Return (x, y) of the center of cell containing provided text 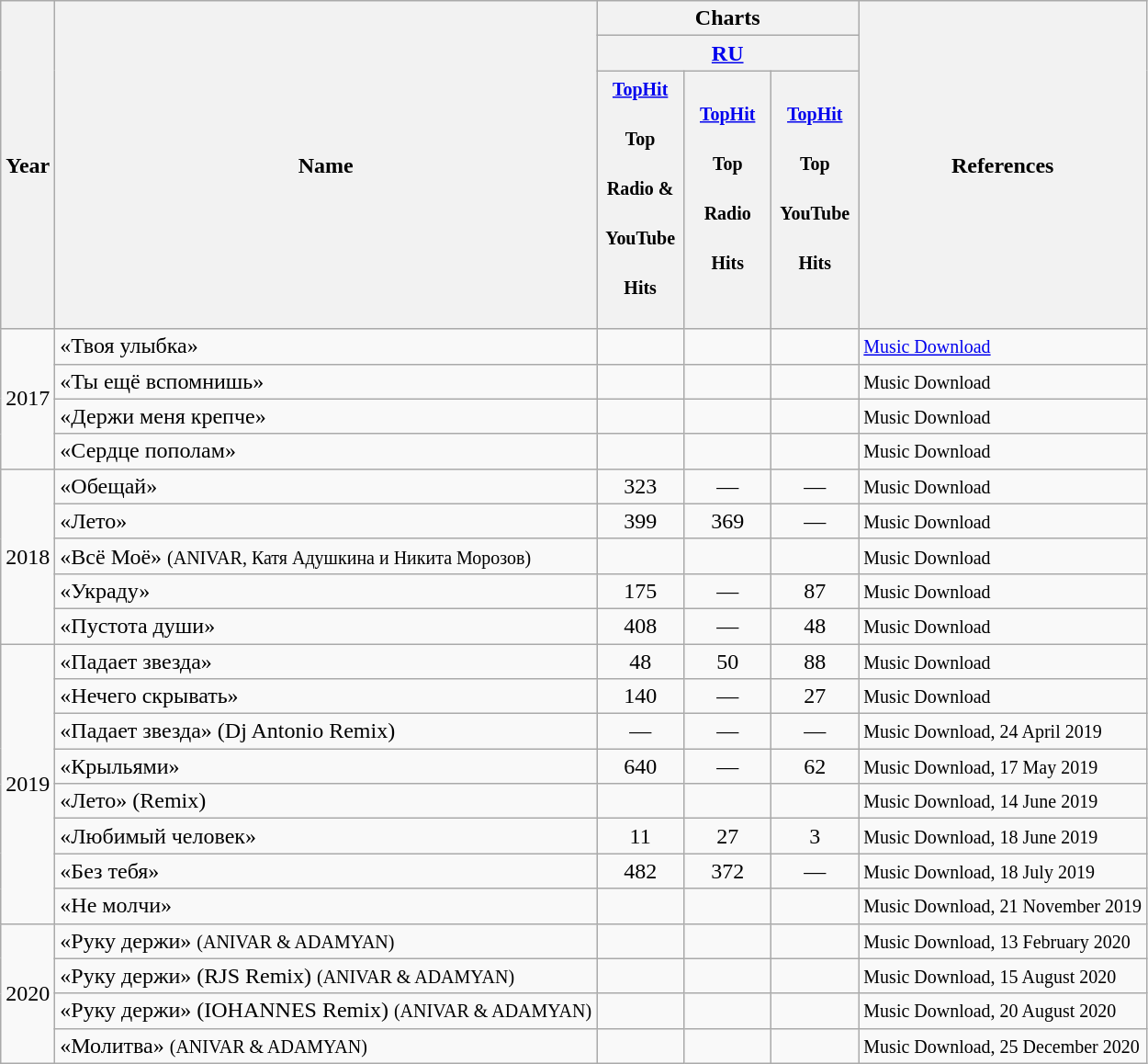
Charts (727, 18)
Music Download, 13 February 2020 (1003, 941)
Music Download, 25 December 2020 (1003, 1046)
2020 (28, 993)
TopHitTopRadio &YouTubeHits (641, 200)
TopHitTopRadioHits (727, 200)
2019 (28, 783)
«Обещай» (326, 486)
«Падает звезда» (Dj Antonio Remix) (326, 731)
2018 (28, 556)
«Нечего скрывать» (326, 696)
Music Download, 21 November 2019 (1003, 906)
640 (641, 766)
«Руку держи» (ANIVAR & ADAMYAN) (326, 941)
87 (816, 591)
«Ты ещё вспомнишь» (326, 381)
«Твоя улыбка» (326, 346)
62 (816, 766)
482 (641, 871)
«Руку держи» (IOHANNES Remix) (ANIVAR & ADAMYAN) (326, 1011)
«Держи меня крепче» (326, 416)
«Всё Моё» (ANIVAR, Катя Адушкина и Никита Морозов) (326, 556)
«Украду» (326, 591)
3 (816, 836)
Name (326, 165)
369 (727, 521)
«Молитва» (ANIVAR & ADAMYAN) (326, 1046)
TopHitTopYouTubeHits (816, 200)
175 (641, 591)
Music Download, 18 July 2019 (1003, 871)
2017 (28, 399)
«Любимый человек» (326, 836)
References (1003, 165)
408 (641, 626)
Music Download, 24 April 2019 (1003, 731)
Music Download, 20 August 2020 (1003, 1011)
399 (641, 521)
RU (727, 53)
«Лето» (Remix) (326, 801)
«Крыльями» (326, 766)
11 (641, 836)
«Падает звезда» (326, 661)
323 (641, 486)
50 (727, 661)
Music Download, 17 May 2019 (1003, 766)
«Сердце пополам» (326, 451)
88 (816, 661)
Year (28, 165)
«Пустота души» (326, 626)
372 (727, 871)
Music Download, 14 June 2019 (1003, 801)
«Лето» (326, 521)
«Без тебя» (326, 871)
«Не молчи» (326, 906)
«Руку держи» (RJS Remix) (ANIVAR & ADAMYAN) (326, 976)
140 (641, 696)
Music Download, 15 August 2020 (1003, 976)
Music Download, 18 June 2019 (1003, 836)
